Determine the (x, y) coordinate at the center of the cell enclosing the given text.  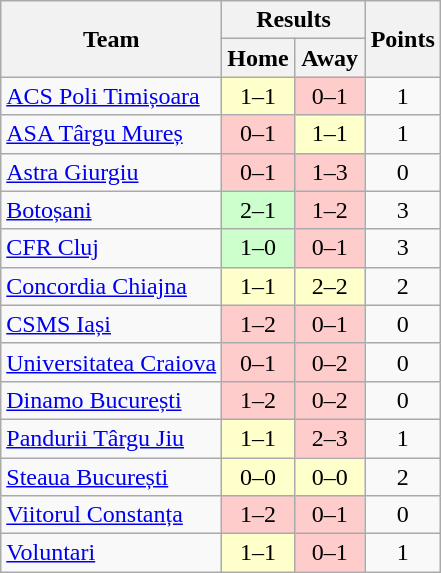
1–0 (258, 248)
2–3 (330, 438)
Universitatea Craiova (112, 362)
1–3 (330, 172)
CSMS Iași (112, 324)
Voluntari (112, 553)
Pandurii Târgu Jiu (112, 438)
Concordia Chiajna (112, 286)
Botoșani (112, 210)
Away (330, 58)
CFR Cluj (112, 248)
ACS Poli Timișoara (112, 96)
2–2 (330, 286)
ASA Târgu Mureș (112, 134)
Home (258, 58)
Viitorul Constanța (112, 515)
Points (402, 39)
Dinamo București (112, 400)
Results (294, 20)
2–1 (258, 210)
Team (112, 39)
Steaua București (112, 477)
Astra Giurgiu (112, 172)
